Capture the cell that displays the provided text and extract its (X, Y) central coordinate. 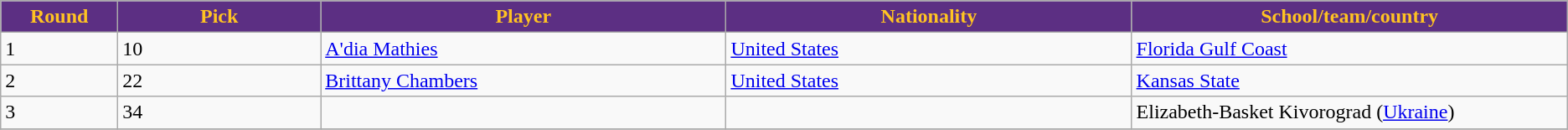
A'dia Mathies (524, 49)
Pick (219, 17)
Nationality (929, 17)
Player (524, 17)
10 (219, 49)
3 (59, 112)
2 (59, 81)
1 (59, 49)
Round (59, 17)
22 (219, 81)
Elizabeth-Basket Kivorograd (Ukraine) (1349, 112)
34 (219, 112)
Brittany Chambers (524, 81)
Kansas State (1349, 81)
School/team/country (1349, 17)
Florida Gulf Coast (1349, 49)
